Determine the (X, Y) coordinate at the center of the cell enclosing the given text.  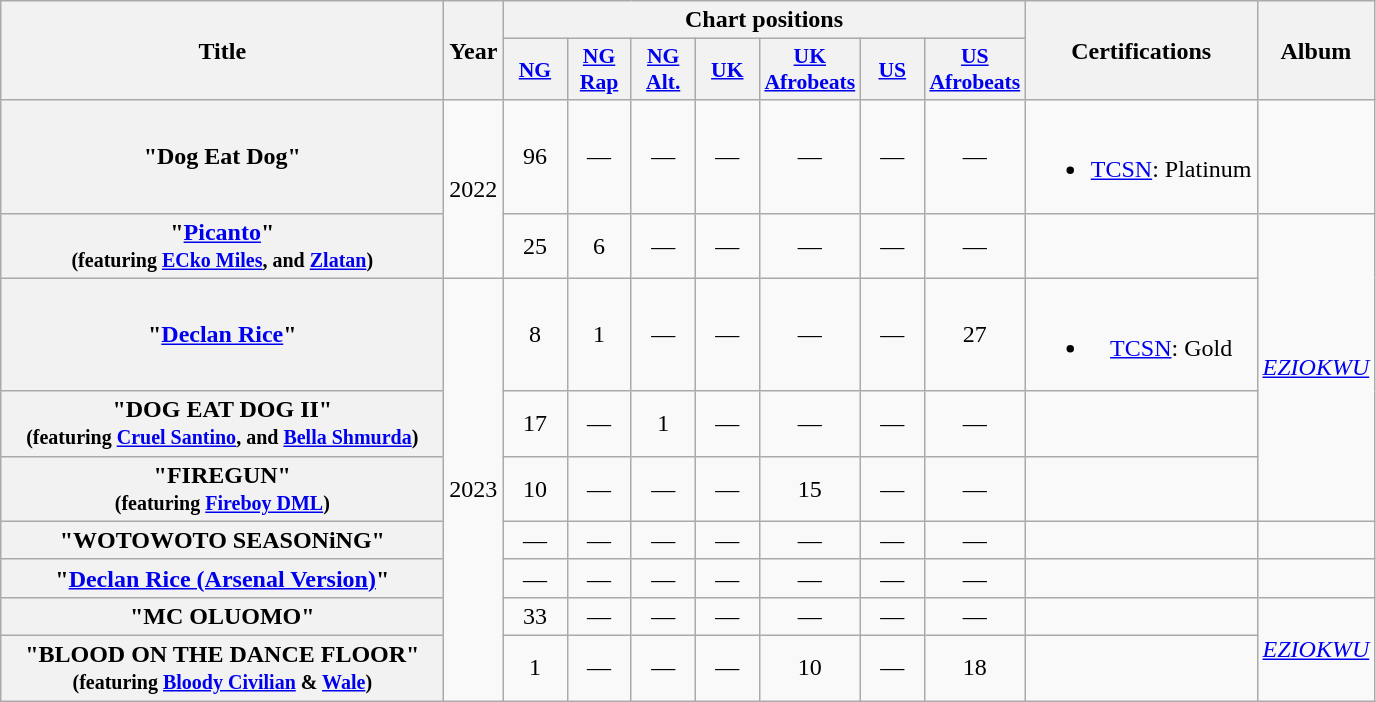
Year (474, 50)
"DOG EAT DOG II"(featuring Cruel Santino, and Bella Shmurda) (222, 424)
2022 (474, 189)
Certifications (1141, 50)
"Dog Eat Dog" (222, 156)
Album (1316, 50)
8 (535, 334)
25 (535, 246)
15 (810, 488)
UK (727, 70)
33 (535, 616)
"BLOOD ON THE DANCE FLOOR"(featuring Bloody Civilian & Wale) (222, 668)
TCSN: Platinum (1141, 156)
6 (599, 246)
NGAlt. (663, 70)
"Picanto"(featuring ECko Miles, and Zlatan) (222, 246)
TCSN: Gold (1141, 334)
Title (222, 50)
18 (974, 668)
96 (535, 156)
"FIREGUN"(featuring Fireboy DML) (222, 488)
USAfrobeats (974, 70)
17 (535, 424)
2023 (474, 489)
NG (535, 70)
"Declan Rice (Arsenal Version)" (222, 578)
"WOTOWOTO SEASONiNG" (222, 540)
"MC OLUOMO" (222, 616)
UKAfrobeats (810, 70)
"Declan Rice" (222, 334)
NGRap (599, 70)
Chart positions (764, 20)
US (892, 70)
27 (974, 334)
